Return [X, Y] of the center of cell containing provided text 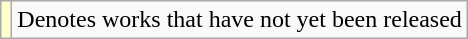
Denotes works that have not yet been released [240, 20]
